Scan for the cell matching the given text and deliver its [X, Y] coordinate at center. 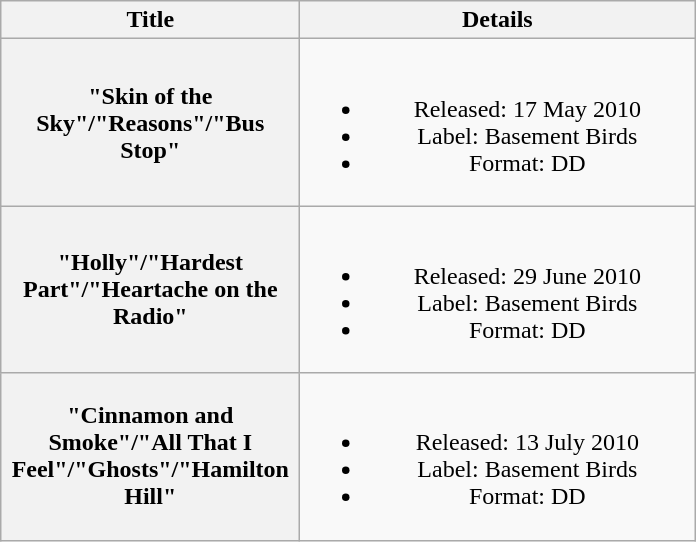
"Holly"/"Hardest Part"/"Heartache on the Radio" [150, 290]
Released: 29 June 2010Label: Basement BirdsFormat: DD [498, 290]
Released: 13 July 2010Label: Basement BirdsFormat: DD [498, 456]
Title [150, 20]
"Cinnamon and Smoke"/"All That I Feel"/"Ghosts"/"Hamilton Hill" [150, 456]
Details [498, 20]
Released: 17 May 2010Label: Basement BirdsFormat: DD [498, 122]
"Skin of the Sky"/"Reasons"/"Bus Stop" [150, 122]
